Return the (x, y) coordinate for the center point of the cell that contains the specified text.  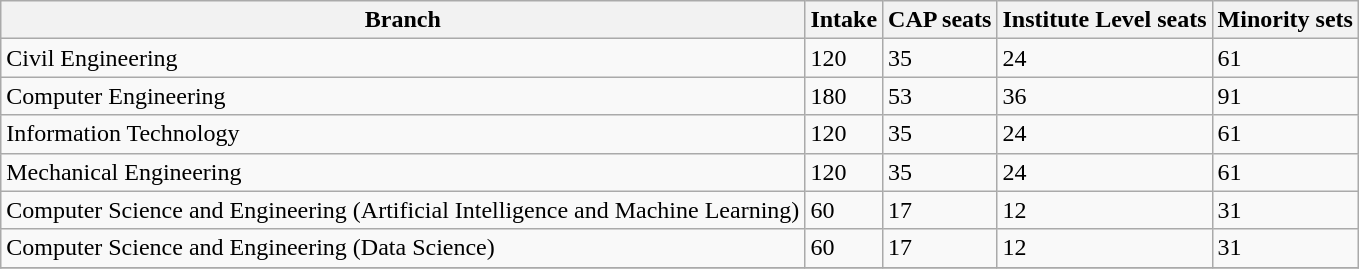
Branch (403, 20)
Information Technology (403, 134)
36 (1104, 96)
53 (940, 96)
Mechanical Engineering (403, 172)
Computer Engineering (403, 96)
Intake (844, 20)
Computer Science and Engineering (Data Science) (403, 248)
91 (1285, 96)
Institute Level seats (1104, 20)
Computer Science and Engineering (Artificial Intelligence and Machine Learning) (403, 210)
Civil Engineering (403, 58)
CAP seats (940, 20)
180 (844, 96)
Minority sets (1285, 20)
